Return the (X, Y) coordinate for the center point of the cell that contains the specified text.  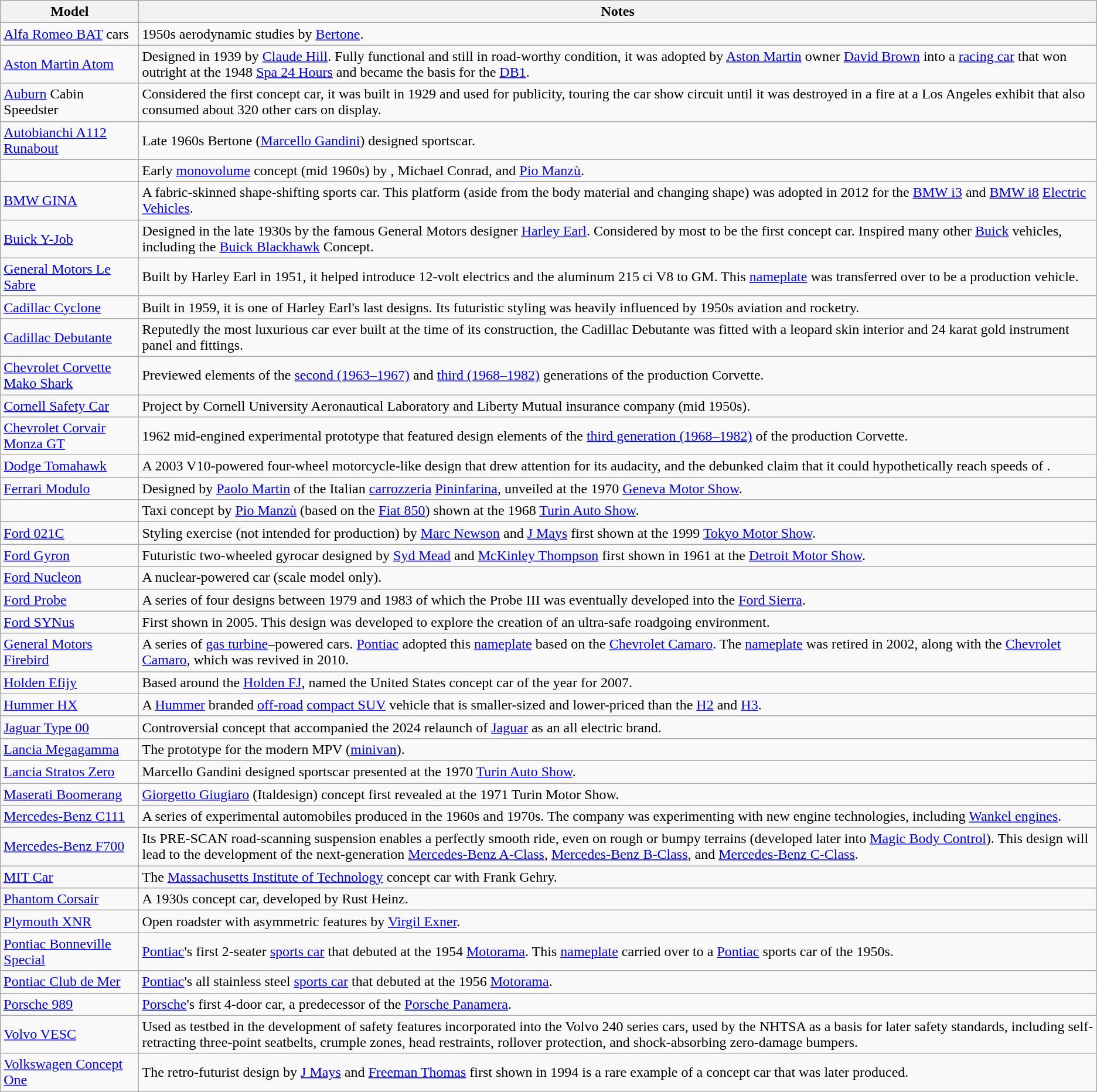
Ford Nucleon (70, 578)
1962 mid-engined experimental prototype that featured design elements of the third generation (1968–1982) of the production Corvette. (618, 436)
MIT Car (70, 877)
Alfa Romeo BAT cars (70, 34)
Pontiac Bonneville Special (70, 951)
Cadillac Cyclone (70, 307)
Open roadster with asymmetric features by Virgil Exner. (618, 922)
Model (70, 12)
Marcello Gandini designed sportscar presented at the 1970 Turin Auto Show. (618, 772)
Porsche's first 4-door car, a predecessor of the Porsche Panamera. (618, 1004)
Ford Probe (70, 600)
Volvo VESC (70, 1035)
Mercedes-Benz C111 (70, 817)
Pontiac's all stainless steel sports car that debuted at the 1956 Motorama. (618, 982)
Dodge Tomahawk (70, 466)
Controversial concept that accompanied the 2024 relaunch of Jaguar as an all electric brand. (618, 727)
Jaguar Type 00 (70, 727)
Based around the Holden FJ, named the United States concept car of the year for 2007. (618, 682)
Pontiac Club de Mer (70, 982)
Early monovolume concept (mid 1960s) by , Michael Conrad, and Pio Manzù. (618, 170)
Chevrolet Corvette Mako Shark (70, 375)
Mercedes-Benz F700 (70, 847)
Lancia Megagamma (70, 749)
A 1930s concept car, developed by Rust Heinz. (618, 899)
Project by Cornell University Aeronautical Laboratory and Liberty Mutual insurance company (mid 1950s). (618, 406)
Futuristic two-wheeled gyrocar designed by Syd Mead and McKinley Thompson first shown in 1961 at the Detroit Motor Show. (618, 555)
The retro-futurist design by J Mays and Freeman Thomas first shown in 1994 is a rare example of a concept car that was later produced. (618, 1072)
The Massachusetts Institute of Technology concept car with Frank Gehry. (618, 877)
Ford SYNus (70, 622)
Taxi concept by Pio Manzù (based on the Fiat 850) shown at the 1968 Turin Auto Show. (618, 511)
Pontiac's first 2-seater sports car that debuted at the 1954 Motorama. This nameplate carried over to a Pontiac sports car of the 1950s. (618, 951)
Lancia Stratos Zero (70, 772)
Ford Gyron (70, 555)
A series of four designs between 1979 and 1983 of which the Probe III was eventually developed into the Ford Sierra. (618, 600)
Hummer HX (70, 705)
General Motors Le Sabre (70, 277)
General Motors Firebird (70, 653)
Late 1960s Bertone (Marcello Gandini) designed sportscar. (618, 141)
Notes (618, 12)
First shown in 2005. This design was developed to explore the creation of an ultra-safe roadgoing environment. (618, 622)
Previewed elements of the second (1963–1967) and third (1968–1982) generations of the production Corvette. (618, 375)
Built in 1959, it is one of Harley Earl's last designs. Its futuristic styling was heavily influenced by 1950s aviation and rocketry. (618, 307)
Designed by Paolo Martin of the Italian carrozzeria Pininfarina, unveiled at the 1970 Geneva Motor Show. (618, 489)
Aston Martin Atom (70, 64)
Porsche 989 (70, 1004)
A nuclear-powered car (scale model only). (618, 578)
Giorgetto Giugiaro (Italdesign) concept first revealed at the 1971 Turin Motor Show. (618, 794)
Cornell Safety Car (70, 406)
Holden Efijy (70, 682)
Ford 021C (70, 533)
Styling exercise (not intended for production) by Marc Newson and J Mays first shown at the 1999 Tokyo Motor Show. (618, 533)
Chevrolet Corvair Monza GT (70, 436)
Cadillac Debutante (70, 337)
A Hummer branded off-road compact SUV vehicle that is smaller-sized and lower-priced than the H2 and H3. (618, 705)
Phantom Corsair (70, 899)
Ferrari Modulo (70, 489)
Maserati Boomerang (70, 794)
Plymouth XNR (70, 922)
1950s aerodynamic studies by Bertone. (618, 34)
Autobianchi A112 Runabout (70, 141)
Auburn Cabin Speedster (70, 102)
Volkswagen Concept One (70, 1072)
Buick Y-Job (70, 239)
BMW GINA (70, 200)
The prototype for the modern MPV (minivan). (618, 749)
